Pinpoint the cell where the given text exists, returning its [x, y] midpoint coordinate. 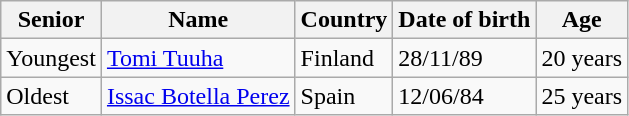
Name [198, 20]
Country [344, 20]
Oldest [52, 96]
Date of birth [464, 20]
25 years [582, 96]
28/11/89 [464, 58]
Spain [344, 96]
12/06/84 [464, 96]
Youngest [52, 58]
Senior [52, 20]
Finland [344, 58]
Issac Botella Perez [198, 96]
Age [582, 20]
Tomi Tuuha [198, 58]
20 years [582, 58]
